Pinpoint the cell where the given text exists, returning its (X, Y) midpoint coordinate. 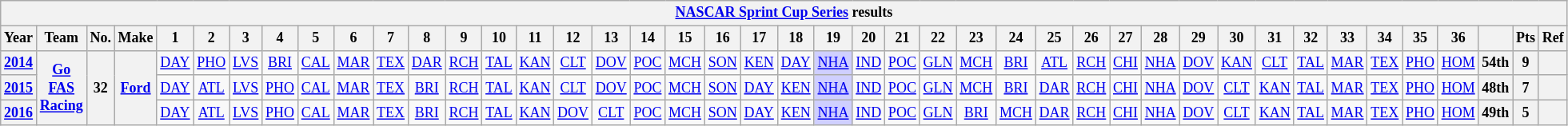
34 (1385, 38)
4 (280, 38)
Team (61, 38)
12 (573, 38)
54th (1495, 62)
24 (1016, 38)
36 (1458, 38)
8 (427, 38)
2016 (19, 112)
3 (246, 38)
15 (685, 38)
18 (796, 38)
14 (648, 38)
6 (353, 38)
28 (1160, 38)
19 (833, 38)
Go FAS Racing (61, 88)
Pts (1526, 38)
21 (903, 38)
11 (535, 38)
20 (868, 38)
1 (175, 38)
35 (1420, 38)
Ford (136, 88)
No. (101, 38)
30 (1237, 38)
49th (1495, 112)
48th (1495, 88)
27 (1126, 38)
Ref (1553, 38)
Make (136, 38)
2 (211, 38)
Year (19, 38)
2014 (19, 62)
22 (938, 38)
25 (1054, 38)
26 (1091, 38)
10 (499, 38)
29 (1199, 38)
33 (1347, 38)
16 (723, 38)
2015 (19, 88)
23 (976, 38)
31 (1275, 38)
17 (759, 38)
13 (611, 38)
NASCAR Sprint Cup Series results (784, 13)
